Search for the cell housing the specified text and yield its (X, Y) center coordinate. 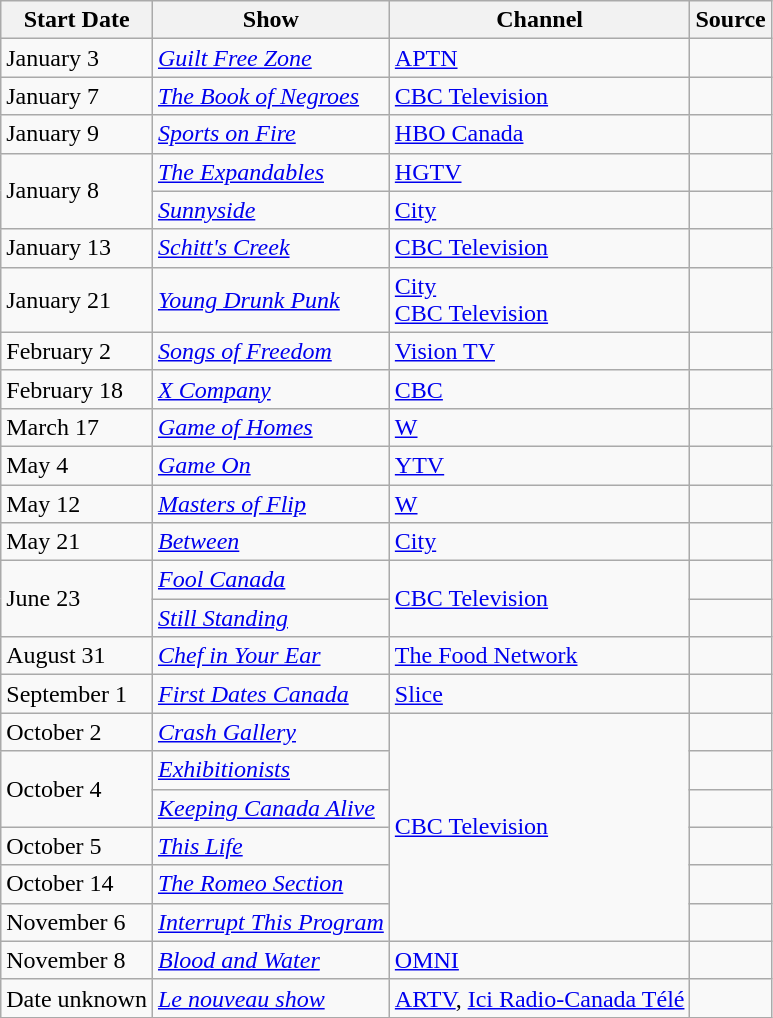
Game of Homes (270, 427)
Crash Gallery (270, 732)
Schitt's Creek (270, 248)
February 2 (77, 351)
June 23 (77, 599)
January 7 (77, 96)
Blood and Water (270, 960)
YTV (540, 465)
Sunnyside (270, 210)
HGTV (540, 172)
Show (270, 20)
HBO Canada (540, 134)
January 8 (77, 191)
Game On (270, 465)
May 12 (77, 503)
Still Standing (270, 618)
January 3 (77, 58)
Young Drunk Punk (270, 300)
CBC (540, 389)
November 8 (77, 960)
Start Date (77, 20)
Source (730, 20)
Keeping Canada Alive (270, 808)
ARTV, Ici Radio-Canada Télé (540, 998)
March 17 (77, 427)
August 31 (77, 656)
X Company (270, 389)
CityCBC Television (540, 300)
OMNI (540, 960)
Sports on Fire (270, 134)
November 6 (77, 922)
The Book of Negroes (270, 96)
Guilt Free Zone (270, 58)
Exhibitionists (270, 770)
First Dates Canada (270, 694)
Slice (540, 694)
October 14 (77, 884)
The Romeo Section (270, 884)
Fool Canada (270, 580)
Vision TV (540, 351)
February 18 (77, 389)
APTN (540, 58)
The Expandables (270, 172)
May 4 (77, 465)
January 13 (77, 248)
The Food Network (540, 656)
Interrupt This Program (270, 922)
Masters of Flip (270, 503)
Le nouveau show (270, 998)
January 21 (77, 300)
September 1 (77, 694)
October 5 (77, 846)
Between (270, 542)
January 9 (77, 134)
October 2 (77, 732)
May 21 (77, 542)
This Life (270, 846)
October 4 (77, 789)
Chef in Your Ear (270, 656)
Date unknown (77, 998)
Songs of Freedom (270, 351)
Channel (540, 20)
